Scan for the cell matching the given text and deliver its (X, Y) coordinate at center. 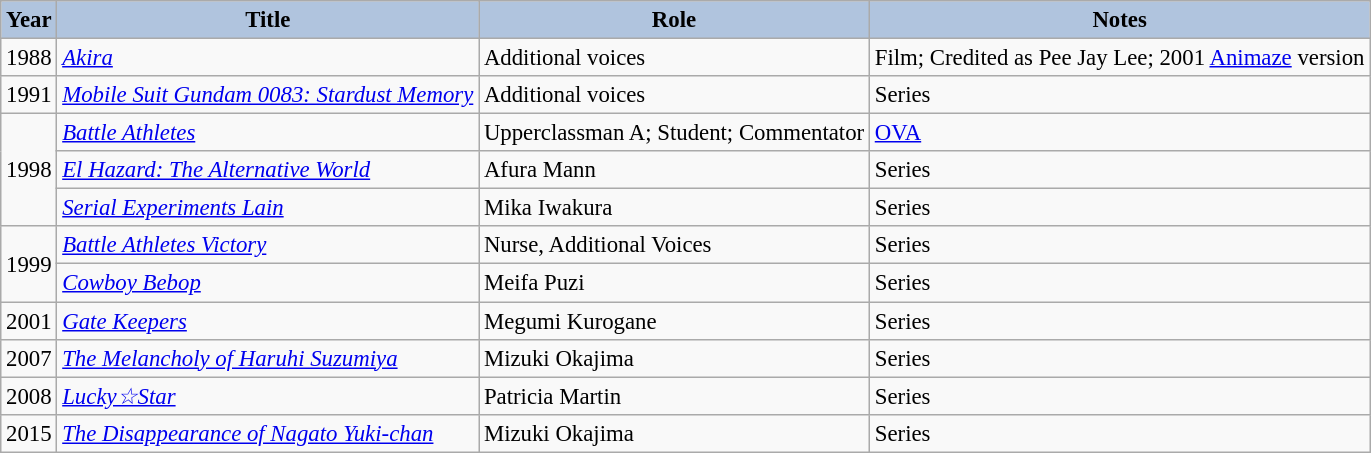
Battle Athletes Victory (268, 245)
Mobile Suit Gundam 0083: Stardust Memory (268, 95)
1998 (29, 170)
Mika Iwakura (674, 208)
2008 (29, 396)
1999 (29, 264)
Megumi Kurogane (674, 321)
Title (268, 20)
Meifa Puzi (674, 283)
Upperclassman A; Student; Commentator (674, 133)
Battle Athletes (268, 133)
Film; Credited as Pee Jay Lee; 2001 Animaze version (1119, 58)
1991 (29, 95)
2007 (29, 358)
Gate Keepers (268, 321)
1988 (29, 58)
Year (29, 20)
The Melancholy of Haruhi Suzumiya (268, 358)
OVA (1119, 133)
2015 (29, 433)
The Disappearance of Nagato Yuki-chan (268, 433)
Cowboy Bebop (268, 283)
Patricia Martin (674, 396)
El Hazard: The Alternative World (268, 170)
Notes (1119, 20)
2001 (29, 321)
Serial Experiments Lain (268, 208)
Role (674, 20)
Lucky☆Star (268, 396)
Nurse, Additional Voices (674, 245)
Akira (268, 58)
Afura Mann (674, 170)
